Scan for the cell matching the given text and deliver its [X, Y] coordinate at center. 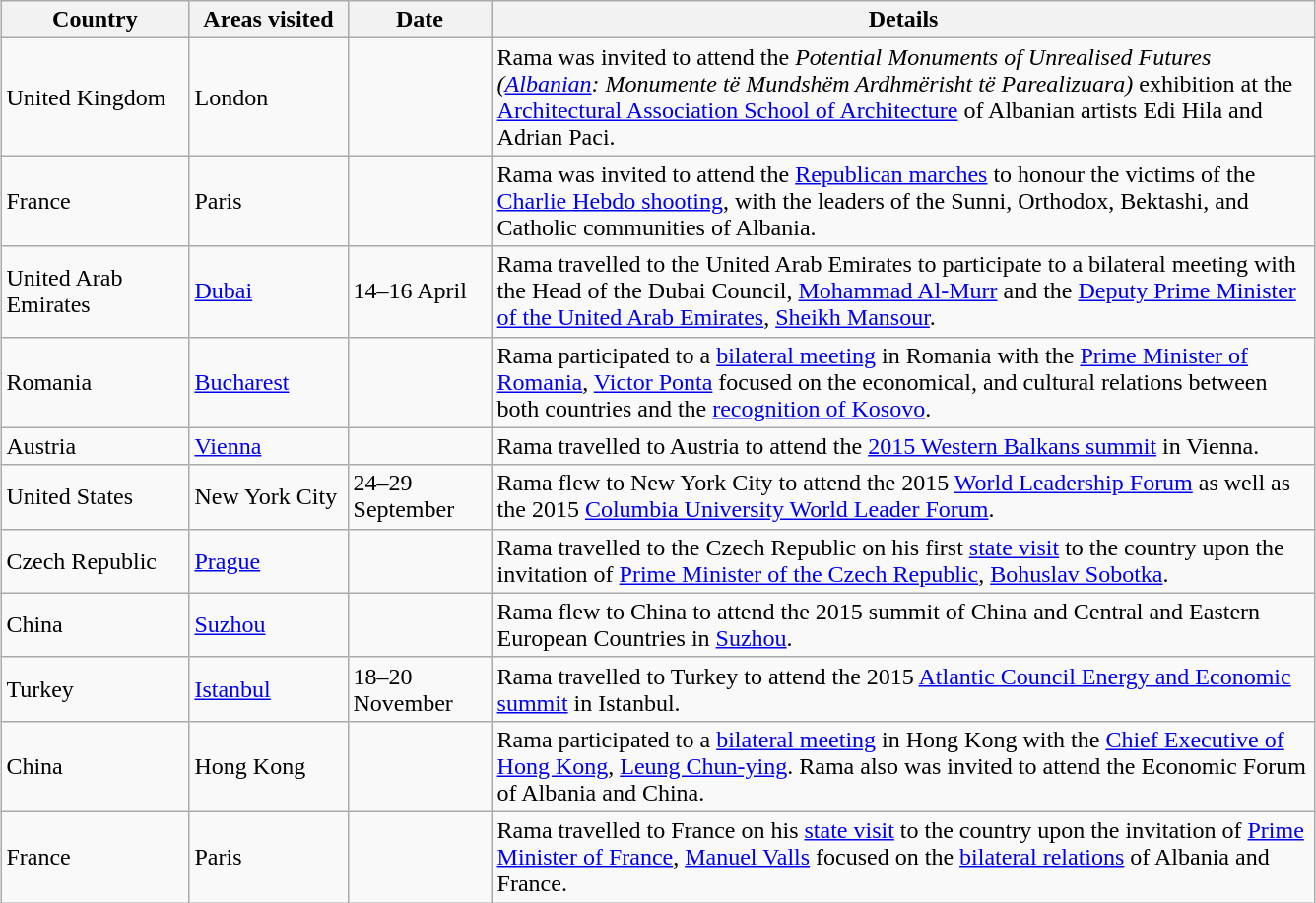
18–20 November [420, 689]
United Kingdom [95, 97]
Suzhou [268, 624]
24–29 September [420, 496]
Date [420, 20]
Vienna [268, 446]
London [268, 97]
Prague [268, 561]
United Arab Emirates [95, 291]
Rama travelled to Turkey to attend the 2015 Atlantic Council Energy and Economic summit in Istanbul. [903, 689]
New York City [268, 496]
United States [95, 496]
Czech Republic [95, 561]
Turkey [95, 689]
Areas visited [268, 20]
Austria [95, 446]
Country [95, 20]
14–16 April [420, 291]
Rama travelled to Austria to attend the 2015 Western Balkans summit in Vienna. [903, 446]
Hong Kong [268, 766]
Romania [95, 382]
Dubai [268, 291]
Rama flew to China to attend the 2015 summit of China and Central and Eastern European Countries in Suzhou. [903, 624]
Istanbul [268, 689]
Rama flew to New York City to attend the 2015 World Leadership Forum as well as the 2015 Columbia University World Leader Forum. [903, 496]
Details [903, 20]
Bucharest [268, 382]
